Determine the (X, Y) coordinate at the center of the cell enclosing the given text.  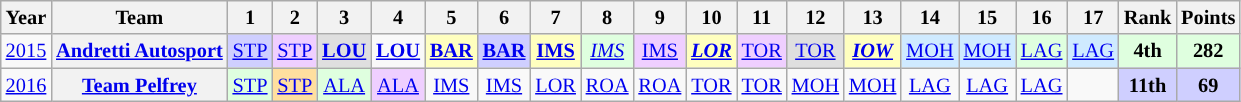
16 (1042, 17)
2016 (26, 85)
5 (452, 17)
11th (1148, 85)
IOW (872, 51)
69 (1208, 85)
13 (872, 17)
Team Pelfrey (139, 85)
14 (930, 17)
Points (1208, 17)
7 (555, 17)
Year (26, 17)
1 (250, 17)
17 (1093, 17)
4th (1148, 51)
12 (816, 17)
10 (711, 17)
9 (660, 17)
282 (1208, 51)
3 (344, 17)
15 (986, 17)
Andretti Autosport (139, 51)
2015 (26, 51)
Rank (1148, 17)
Team (139, 17)
8 (608, 17)
4 (398, 17)
11 (762, 17)
2 (294, 17)
6 (504, 17)
